Pinpoint the cell where the given text exists, returning its (x, y) midpoint coordinate. 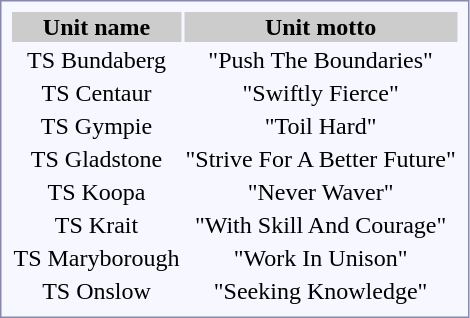
TS Krait (96, 225)
TS Centaur (96, 93)
Unit motto (320, 27)
"Toil Hard" (320, 126)
TS Onslow (96, 291)
TS Gladstone (96, 159)
TS Gympie (96, 126)
TS Maryborough (96, 258)
TS Bundaberg (96, 60)
"Swiftly Fierce" (320, 93)
"Never Waver" (320, 192)
TS Koopa (96, 192)
"Seeking Knowledge" (320, 291)
"Push The Boundaries" (320, 60)
Unit name (96, 27)
"With Skill And Courage" (320, 225)
"Work In Unison" (320, 258)
"Strive For A Better Future" (320, 159)
